From the cell containing the given text, extract its center point as (x, y) coordinate. 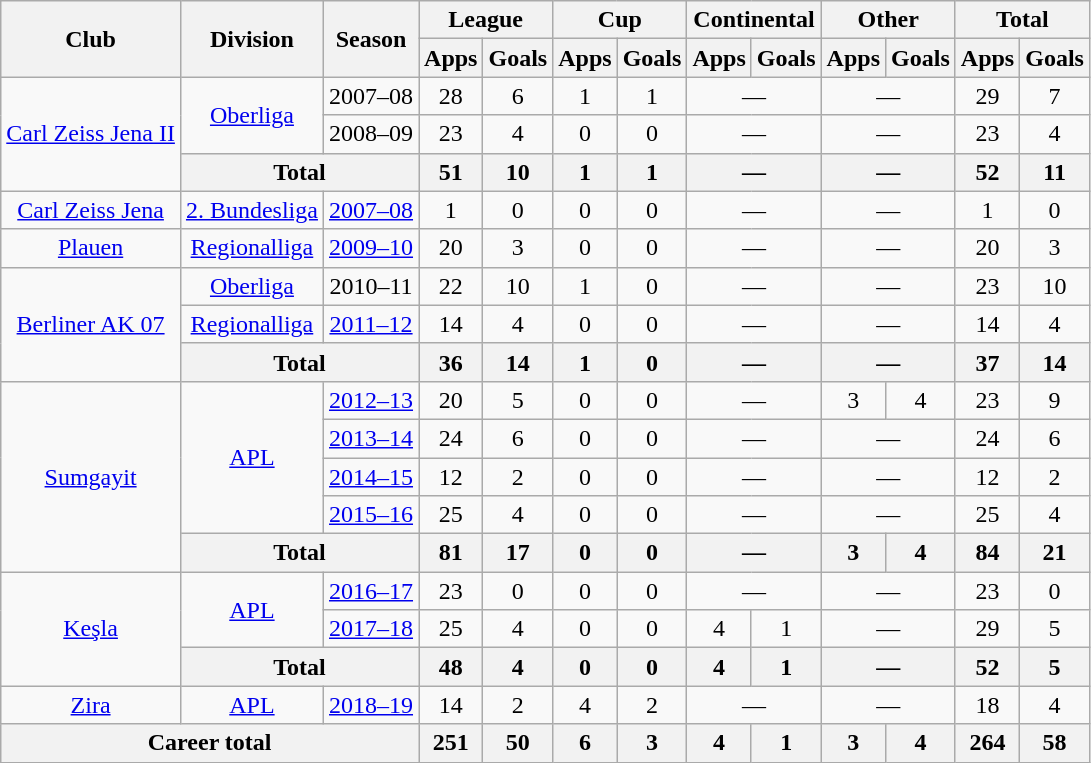
League (486, 20)
58 (1055, 743)
Carl Zeiss Jena II (91, 134)
11 (1055, 172)
48 (451, 667)
50 (518, 743)
36 (451, 362)
2016–17 (370, 591)
2015–16 (370, 515)
2014–15 (370, 477)
Plauen (91, 248)
2010–11 (370, 286)
2012–13 (370, 400)
51 (451, 172)
2011–12 (370, 324)
Division (252, 39)
81 (451, 553)
2018–19 (370, 705)
17 (518, 553)
Cup (620, 20)
18 (987, 705)
2009–10 (370, 248)
Club (91, 39)
Sumgayit (91, 476)
Berliner AK 07 (91, 324)
2008–09 (370, 134)
2. Bundesliga (252, 210)
264 (987, 743)
2013–14 (370, 438)
Continental (754, 20)
Keşla (91, 629)
251 (451, 743)
22 (451, 286)
84 (987, 553)
7 (1055, 96)
21 (1055, 553)
37 (987, 362)
28 (451, 96)
9 (1055, 400)
Season (370, 39)
Zira (91, 705)
2017–18 (370, 629)
Carl Zeiss Jena (91, 210)
Career total (210, 743)
Other (888, 20)
